Search for the cell housing the specified text and yield its [x, y] center coordinate. 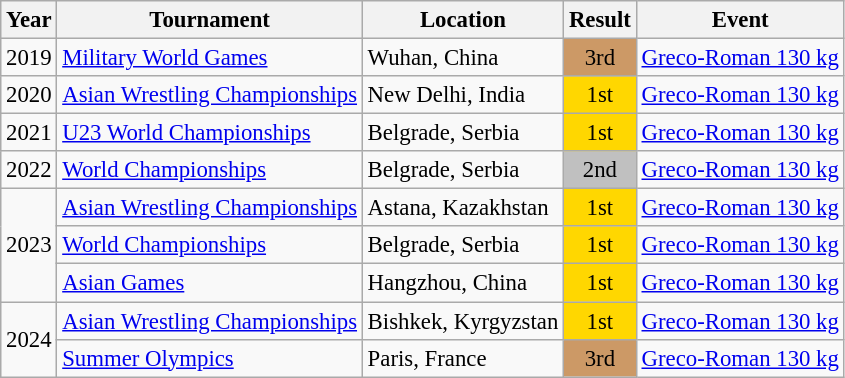
Hangzhou, China [462, 283]
Year [29, 20]
Tournament [210, 20]
Astana, Kazakhstan [462, 208]
Summer Olympics [210, 358]
2021 [29, 133]
2019 [29, 58]
New Delhi, India [462, 95]
Result [600, 20]
2024 [29, 340]
Wuhan, China [462, 58]
Location [462, 20]
U23 World Championships [210, 133]
2023 [29, 246]
2020 [29, 95]
Bishkek, Kyrgyzstan [462, 321]
Military World Games [210, 58]
2022 [29, 170]
Paris, France [462, 358]
Event [740, 20]
Asian Games [210, 283]
2nd [600, 170]
